Find where the given text appears and provide that cell's center as [x, y] coordinate. 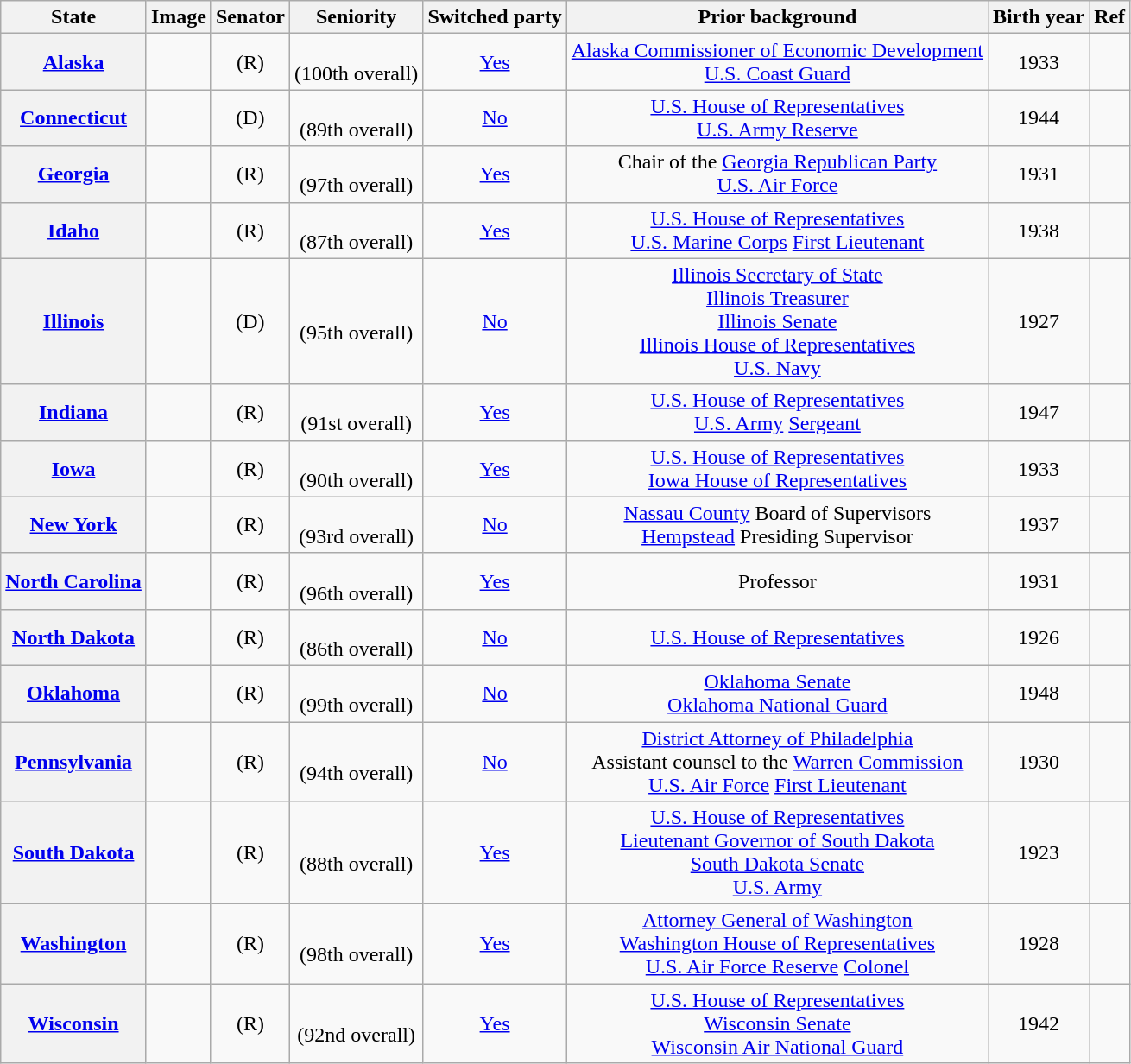
Chair of the Georgia Republican PartyU.S. Air Force [777, 174]
1930 [1039, 762]
U.S. House of RepresentativesU.S. Marine Corps First Lieutenant [777, 230]
1928 [1039, 944]
1944 [1039, 117]
(97th overall) [356, 174]
Washington [74, 944]
U.S. House of RepresentativesWisconsin SenateWisconsin Air National Guard [777, 1023]
New York [74, 525]
Seniority [356, 17]
Indiana [74, 413]
State [74, 17]
District Attorney of PhiladelphiaAssistant counsel to the Warren CommissionU.S. Air Force First Lieutenant [777, 762]
U.S. House of RepresentativesLieutenant Governor of South DakotaSouth Dakota SenateU.S. Army [777, 853]
(95th overall) [356, 321]
U.S. House of Representatives [777, 637]
1942 [1039, 1023]
Pennsylvania [74, 762]
Connecticut [74, 117]
Oklahoma [74, 693]
(91st overall) [356, 413]
(99th overall) [356, 693]
South Dakota [74, 853]
Illinois [74, 321]
Oklahoma SenateOklahoma National Guard [777, 693]
U.S. House of RepresentativesU.S. Army Sergeant [777, 413]
1948 [1039, 693]
(89th overall) [356, 117]
(87th overall) [356, 230]
1937 [1039, 525]
Attorney General of WashingtonWashington House of RepresentativesU.S. Air Force Reserve Colonel [777, 944]
Ref [1110, 17]
Illinois Secretary of StateIllinois TreasurerIllinois SenateIllinois House of RepresentativesU.S. Navy [777, 321]
Prior background [777, 17]
Idaho [74, 230]
Professor [777, 580]
Georgia [74, 174]
Alaska Commissioner of Economic DevelopmentU.S. Coast Guard [777, 62]
(88th overall) [356, 853]
(93rd overall) [356, 525]
1923 [1039, 853]
(92nd overall) [356, 1023]
1927 [1039, 321]
1938 [1039, 230]
Wisconsin [74, 1023]
Birth year [1039, 17]
(100th overall) [356, 62]
(90th overall) [356, 468]
North Carolina [74, 580]
(98th overall) [356, 944]
North Dakota [74, 637]
(96th overall) [356, 580]
Image [178, 17]
U.S. House of RepresentativesU.S. Army Reserve [777, 117]
Switched party [495, 17]
Alaska [74, 62]
1947 [1039, 413]
Nassau County Board of SupervisorsHempstead Presiding Supervisor [777, 525]
(94th overall) [356, 762]
1926 [1039, 637]
U.S. House of RepresentativesIowa House of Representatives [777, 468]
(86th overall) [356, 637]
Iowa [74, 468]
Senator [250, 17]
